Detect which cell encompasses the target text, then output its [X, Y] center coordinate. 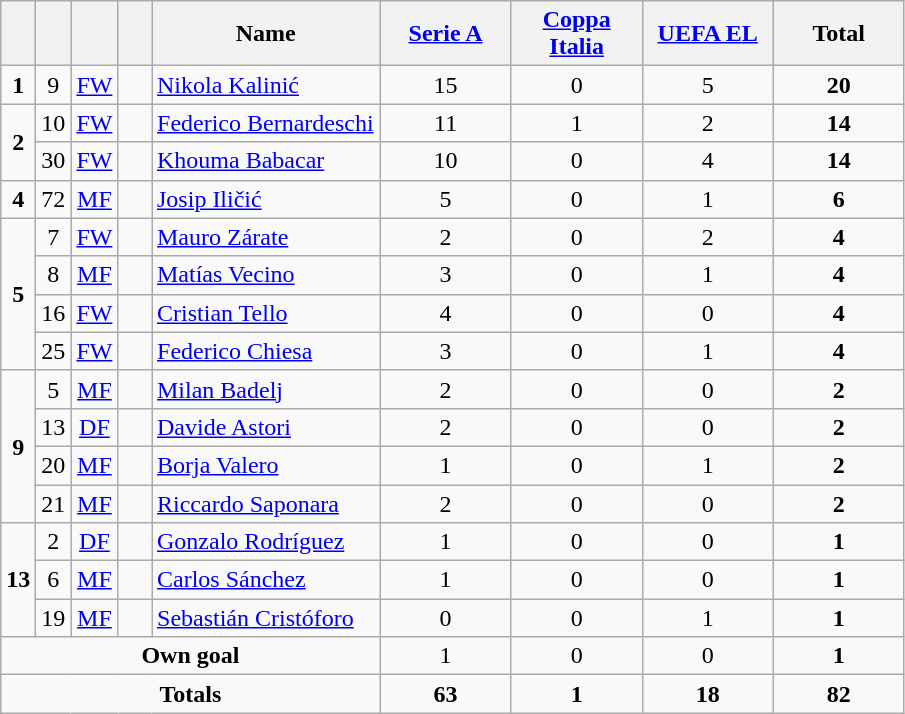
Riccardo Saponara [266, 503]
Serie A [446, 34]
UEFA EL [708, 34]
Federico Bernardeschi [266, 123]
Name [266, 34]
Gonzalo Rodríguez [266, 542]
Mauro Zárate [266, 237]
21 [54, 503]
Borja Valero [266, 465]
Davide Astori [266, 427]
Federico Chiesa [266, 351]
8 [54, 275]
Josip Iličić [266, 199]
Matías Vecino [266, 275]
19 [54, 618]
25 [54, 351]
11 [446, 123]
Carlos Sánchez [266, 580]
Own goal [190, 656]
Totals [190, 694]
Sebastián Cristóforo [266, 618]
15 [446, 85]
Nikola Kalinić [266, 85]
Milan Badelj [266, 389]
7 [54, 237]
18 [708, 694]
16 [54, 313]
Coppa Italia [576, 34]
82 [838, 694]
Cristian Tello [266, 313]
Total [838, 34]
72 [54, 199]
63 [446, 694]
Khouma Babacar [266, 161]
30 [54, 161]
